Detect which cell encompasses the target text, then output its [x, y] center coordinate. 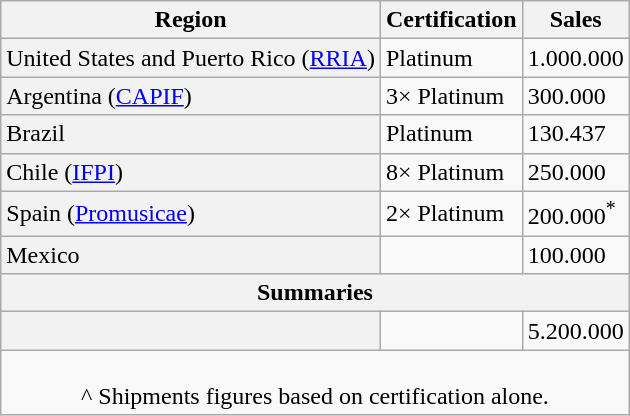
United States and Puerto Rico (RRIA) [191, 58]
^ Shipments figures based on certification alone. [315, 382]
Certification [451, 20]
Spain (Promusicae) [191, 214]
Chile (IFPI) [191, 172]
Summaries [315, 293]
1.000.000 [576, 58]
Region [191, 20]
3× Platinum [451, 96]
100.000 [576, 255]
200.000* [576, 214]
Brazil [191, 134]
Argentina (CAPIF) [191, 96]
250.000 [576, 172]
Sales [576, 20]
130.437 [576, 134]
300.000 [576, 96]
5.200.000 [576, 331]
Mexico [191, 255]
2× Platinum [451, 214]
8× Platinum [451, 172]
